Find where the given text appears and provide that cell's center as (x, y) coordinate. 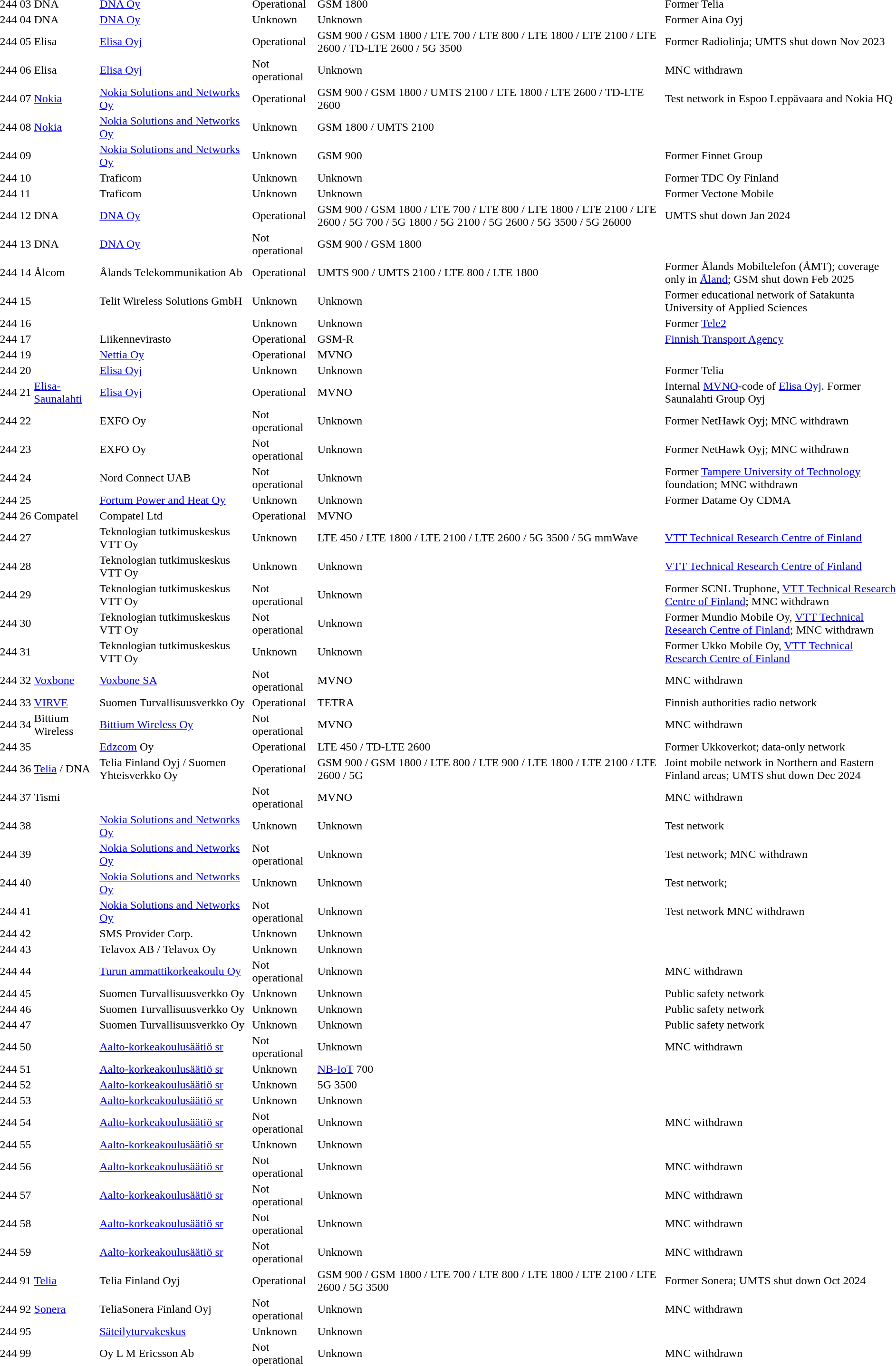
55 (26, 1145)
11 (26, 193)
23 (26, 450)
08 (26, 127)
37 (26, 798)
95 (26, 1331)
44 (26, 972)
32 (26, 681)
50 (26, 1047)
Säteilyturvakeskus (174, 1331)
Ålands Telekommunikation Ab (174, 273)
Liikennevirasto (174, 339)
GSM-R (490, 339)
19 (26, 355)
GSM 900 / GSM 1800 / LTE 700 / LTE 800 / LTE 1800 / LTE 2100 / LTE 2600 / TD-LTE 2600 / 5G 3500 (490, 42)
GSM 900 / GSM 1800 / LTE 700 / LTE 800 / LTE 1800 / LTE 2100 / LTE 2600 / 5G 3500 (490, 1280)
Telit Wireless Solutions GmbH (174, 301)
59 (26, 1252)
04 (26, 19)
91 (26, 1280)
38 (26, 826)
42 (26, 933)
GSM 900 / GSM 1800 (490, 244)
54 (26, 1123)
20 (26, 370)
TETRA (490, 702)
Sonera (66, 1309)
Bittium Wireless (66, 724)
33 (26, 702)
5G 3500 (490, 1085)
29 (26, 595)
Bittium Wireless Oy (174, 724)
Turun ammattikorkeakoulu Oy (174, 972)
Nord Connect UAB (174, 478)
28 (26, 567)
VIRVE (66, 702)
21 (26, 393)
Voxbone (66, 681)
Telavox AB / Telavox Oy (174, 949)
Edzcom Oy (174, 747)
31 (26, 652)
UMTS 900 / UMTS 2100 / LTE 800 / LTE 1800 (490, 273)
13 (26, 244)
43 (26, 949)
36 (26, 769)
Elisa- Saunalahti (66, 393)
Compatel Ltd (174, 516)
22 (26, 421)
NB-IoT 700 (490, 1069)
GSM 1800 / UMTS 2100 (490, 127)
39 (26, 855)
41 (26, 912)
Telia Finland Oyj / Suomen Yhteisverkko Oy (174, 769)
17 (26, 339)
Telia Finland Oyj (174, 1280)
12 (26, 216)
34 (26, 724)
30 (26, 624)
58 (26, 1223)
06 (26, 70)
TeliaSonera Finland Oyj (174, 1309)
GSM 900 / GSM 1800 / LTE 700 / LTE 800 / LTE 1800 / LTE 2100 / LTE 2600 / 5G 700 / 5G 1800 / 5G 2100 / 5G 2600 / 5G 3500 / 5G 26000 (490, 216)
51 (26, 1069)
56 (26, 1166)
07 (26, 99)
LTE 450 / TD-LTE 2600 (490, 747)
26 (26, 516)
57 (26, 1195)
27 (26, 538)
GSM 900 / GSM 1800 / LTE 800 / LTE 900 / LTE 1800 / LTE 2100 / LTE 2600 / 5G (490, 769)
Telia / DNA (66, 769)
LTE 450 / LTE 1800 / LTE 2100 / LTE 2600 / 5G 3500 / 5G mmWave (490, 538)
24 (26, 478)
92 (26, 1309)
SMS Provider Corp. (174, 933)
GSM 900 / GSM 1800 / UMTS 2100 / LTE 1800 / LTE 2600 / TD-LTE 2600 (490, 99)
15 (26, 301)
52 (26, 1085)
40 (26, 883)
Tismi (66, 798)
47 (26, 1025)
10 (26, 178)
Telia (66, 1280)
Ålcom (66, 273)
Compatel (66, 516)
35 (26, 747)
Nettia Oy (174, 355)
16 (26, 323)
14 (26, 273)
05 (26, 42)
09 (26, 156)
46 (26, 1009)
GSM 900 (490, 156)
45 (26, 993)
25 (26, 500)
Voxbone SA (174, 681)
53 (26, 1100)
Fortum Power and Heat Oy (174, 500)
